Detect which cell encompasses the target text, then output its [X, Y] center coordinate. 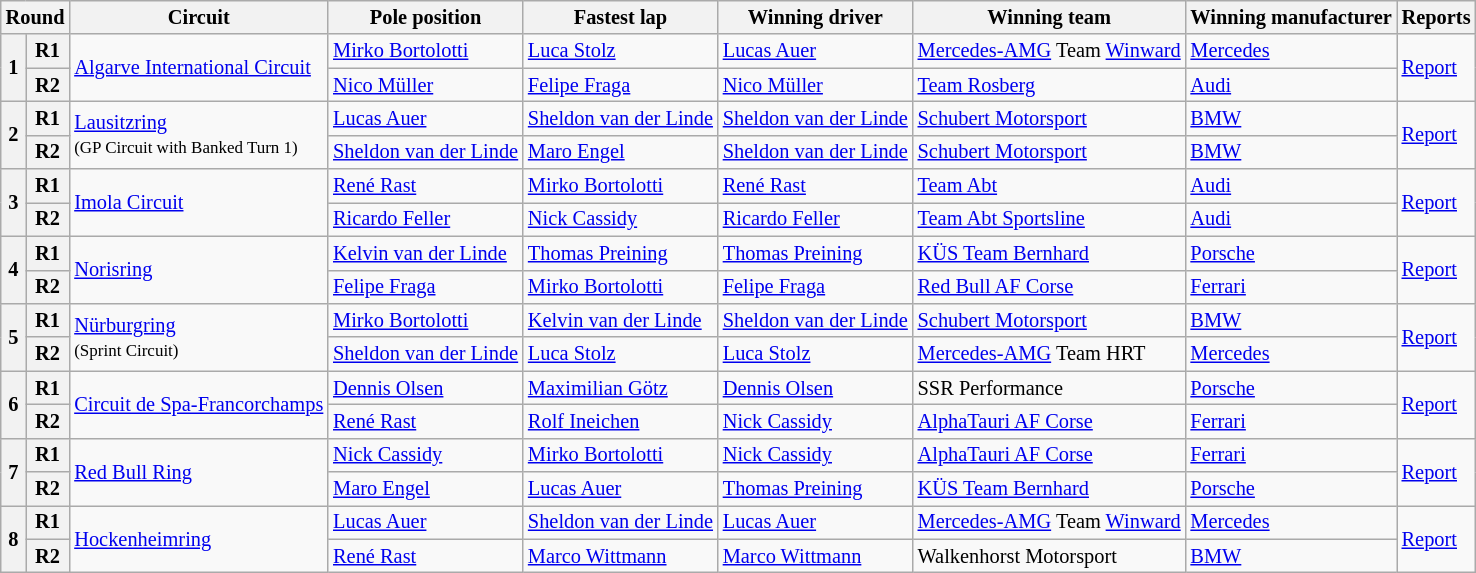
Winning manufacturer [1292, 17]
Reports [1436, 17]
Team Abt Sportsline [1050, 219]
Maximilian Götz [620, 388]
Imola Circuit [198, 202]
Mercedes-AMG Team HRT [1050, 354]
Red Bull Ring [198, 472]
Team Abt [1050, 186]
7 [14, 472]
Hockenheimring [198, 538]
Round [36, 17]
Red Bull AF Corse [1050, 287]
Team Rosberg [1050, 85]
Pole position [426, 17]
Nürburgring(Sprint Circuit) [198, 336]
1 [14, 68]
Circuit [198, 17]
Algarve International Circuit [198, 68]
Walkenhorst Motorsport [1050, 556]
6 [14, 404]
Winning team [1050, 17]
2 [14, 134]
8 [14, 538]
5 [14, 336]
4 [14, 270]
Fastest lap [620, 17]
Circuit de Spa-Francorchamps [198, 404]
Lausitzring(GP Circuit with Banked Turn 1) [198, 134]
Winning driver [816, 17]
Norisring [198, 270]
SSR Performance [1050, 388]
3 [14, 202]
Rolf Ineichen [620, 421]
